Find where the given text appears and provide that cell's center as [x, y] coordinate. 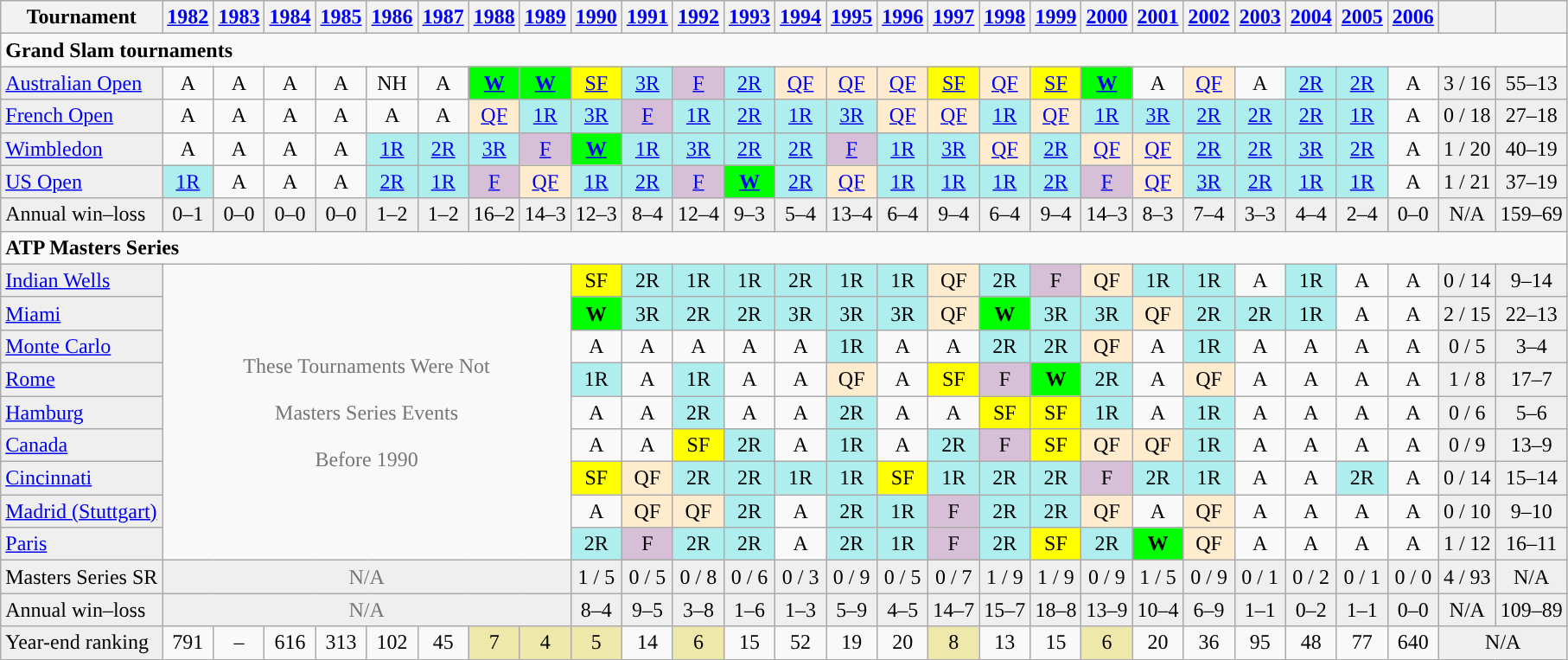
0 / 10 [1467, 511]
14 [647, 643]
1 / 8 [1467, 379]
Monte Carlo [81, 346]
Year-end ranking [81, 643]
102 [392, 643]
1 / 21 [1467, 182]
16–11 [1532, 544]
95 [1260, 643]
9–10 [1532, 511]
313 [341, 643]
9–14 [1532, 280]
6–9 [1208, 610]
5–9 [852, 610]
0 / 3 [800, 577]
Rome [81, 379]
2 / 15 [1467, 313]
3 / 16 [1467, 83]
Masters Series SR [81, 577]
10–4 [1158, 610]
1989 [545, 17]
2005 [1362, 17]
9–3 [749, 215]
8–3 [1158, 215]
3–3 [1260, 215]
1996 [902, 17]
616 [290, 643]
0 / 18 [1467, 116]
17–7 [1532, 379]
Cincinnati [81, 478]
Hamburg [81, 413]
2006 [1412, 17]
4 [545, 643]
Canada [81, 445]
1990 [596, 17]
4–4 [1310, 215]
16–2 [494, 215]
Miami [81, 313]
1993 [749, 17]
15–14 [1532, 478]
52 [800, 643]
0–1 [188, 215]
1 / 12 [1467, 544]
40–19 [1532, 149]
9–5 [647, 610]
1986 [392, 17]
1995 [852, 17]
1999 [1056, 17]
1982 [188, 17]
1994 [800, 17]
Grand Slam tournaments [784, 50]
1987 [443, 17]
77 [1362, 643]
640 [1412, 643]
– [239, 643]
27–18 [1532, 116]
0 / 7 [954, 577]
1–3 [800, 610]
5–4 [800, 215]
Tournament [81, 17]
5 [596, 643]
Wimbledon [81, 149]
7–4 [1208, 215]
159–69 [1532, 215]
109–89 [1532, 610]
2000 [1106, 17]
0 / 0 [1412, 577]
1998 [1004, 17]
2002 [1208, 17]
1988 [494, 17]
48 [1310, 643]
Madrid (Stuttgart) [81, 511]
2003 [1260, 17]
1992 [698, 17]
4 / 93 [1467, 577]
3–4 [1532, 346]
Paris [81, 544]
8 [954, 643]
These Tournaments Were NotMasters Series EventsBefore 1990 [367, 412]
19 [852, 643]
1991 [647, 17]
13–4 [852, 215]
US Open [81, 182]
NH [392, 83]
1984 [290, 17]
Indian Wells [81, 280]
55–13 [1532, 83]
2004 [1310, 17]
Australian Open [81, 83]
12–4 [698, 215]
ATP Masters Series [784, 247]
French Open [81, 116]
12–3 [596, 215]
1983 [239, 17]
0 / 2 [1310, 577]
5–6 [1532, 413]
1985 [341, 17]
13 [1004, 643]
45 [443, 643]
36 [1208, 643]
3–8 [698, 610]
1 / 20 [1467, 149]
1997 [954, 17]
15–7 [1004, 610]
7 [494, 643]
4–5 [902, 610]
14–7 [954, 610]
0–2 [1310, 610]
22–13 [1532, 313]
1–6 [749, 610]
2–4 [1362, 215]
0 / 8 [698, 577]
37–19 [1532, 182]
18–8 [1056, 610]
791 [188, 643]
2001 [1158, 17]
